Extract the [X, Y] coordinate from the center of the cell holding the provided text.  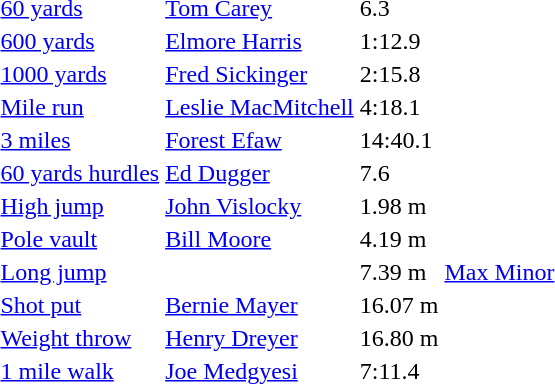
Fred Sickinger [260, 74]
1.98 m [399, 206]
Bill Moore [260, 239]
4.19 m [399, 239]
Leslie MacMitchell [260, 107]
Elmore Harris [260, 41]
Forest Efaw [260, 140]
16.80 m [399, 338]
16.07 m [399, 305]
Ed Dugger [260, 173]
John Vislocky [260, 206]
7.39 m [399, 272]
14:40.1 [399, 140]
1:12.9 [399, 41]
Henry Dreyer [260, 338]
4:18.1 [399, 107]
Bernie Mayer [260, 305]
7.6 [399, 173]
2:15.8 [399, 74]
